Output the [X, Y] coordinate of the center of the cell containing the given text.  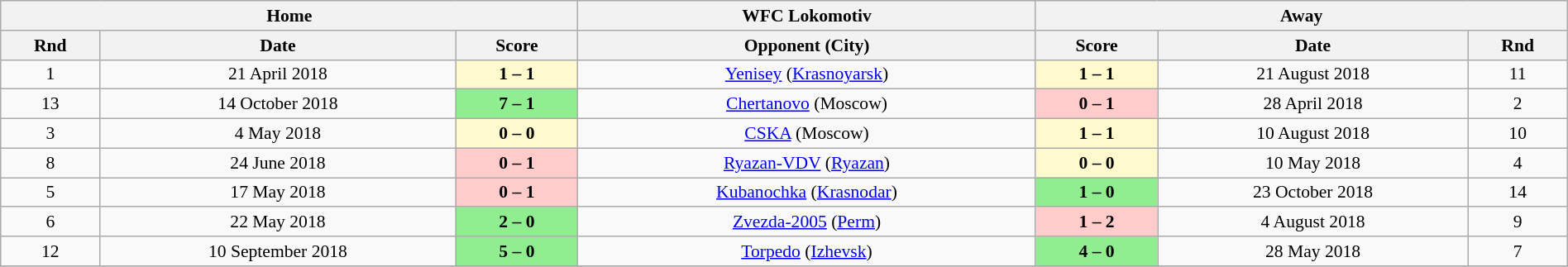
12 [50, 251]
10 May 2018 [1313, 163]
28 May 2018 [1313, 251]
4 – 0 [1097, 251]
11 [1518, 74]
13 [50, 104]
4 [1518, 163]
6 [50, 222]
CSKA (Moscow) [807, 134]
23 October 2018 [1313, 193]
10 August 2018 [1313, 134]
Kubanochka (Krasnodar) [807, 193]
17 May 2018 [278, 193]
1 – 2 [1097, 222]
22 May 2018 [278, 222]
7 [1518, 251]
Yenisey (Krasnoyarsk) [807, 74]
5 [50, 193]
24 June 2018 [278, 163]
Torpedo (Izhevsk) [807, 251]
4 May 2018 [278, 134]
10 September 2018 [278, 251]
Opponent (City) [807, 45]
Chertanovo (Moscow) [807, 104]
Zvezda-2005 (Perm) [807, 222]
1 [50, 74]
Away [1302, 16]
21 April 2018 [278, 74]
3 [50, 134]
Ryazan-VDV (Ryazan) [807, 163]
10 [1518, 134]
2 [1518, 104]
Home [289, 16]
21 August 2018 [1313, 74]
14 [1518, 193]
1 – 0 [1097, 193]
28 April 2018 [1313, 104]
WFC Lokomotiv [807, 16]
7 – 1 [517, 104]
4 August 2018 [1313, 222]
2 – 0 [517, 222]
5 – 0 [517, 251]
14 October 2018 [278, 104]
8 [50, 163]
9 [1518, 222]
